Return the (x, y) coordinate for the center point of the cell that contains the specified text.  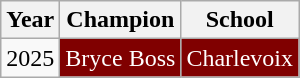
Bryce Boss (120, 58)
Champion (120, 20)
School (240, 20)
Year (30, 20)
Charlevoix (240, 58)
2025 (30, 58)
